Return [X, Y] of the center of cell containing provided text 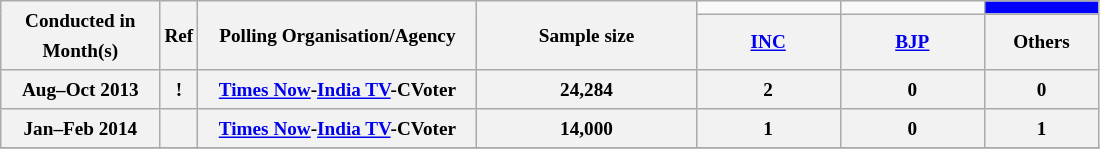
24,284 [586, 90]
14,000 [586, 128]
Polling Organisation/Agency [338, 36]
2 [768, 90]
Ref [179, 36]
! [179, 90]
Others [1041, 42]
BJP [912, 42]
Jan–Feb 2014 [80, 128]
Conducted in Month(s) [80, 36]
INC [768, 42]
Sample size [586, 36]
Aug–Oct 2013 [80, 90]
